Locate the cell with the specified text and output its (X, Y) center coordinate. 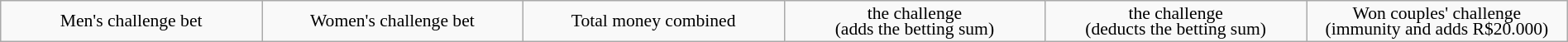
Men's challenge bet (131, 21)
Won couples' challenge(immunity and adds R$20.000) (1437, 21)
the challenge(adds the betting sum) (915, 21)
Women's challenge bet (392, 21)
Total money combined (653, 21)
the challenge(deducts the betting sum) (1176, 21)
